Scan for the cell matching the given text and deliver its (x, y) coordinate at center. 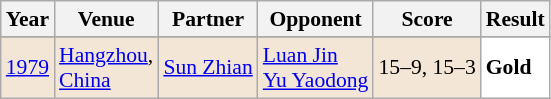
15–9, 15–3 (426, 68)
Gold (516, 68)
Luan Jin Yu Yaodong (316, 68)
Venue (106, 19)
Sun Zhian (208, 68)
Result (516, 19)
Score (426, 19)
Partner (208, 19)
Opponent (316, 19)
Hangzhou, China (106, 68)
1979 (28, 68)
Year (28, 19)
